Scan for the cell matching the given text and deliver its (X, Y) coordinate at center. 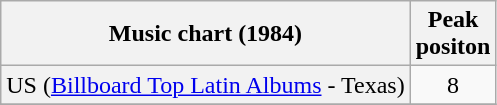
US (Billboard Top Latin Albums - Texas) (206, 85)
Music chart (1984) (206, 34)
Peakpositon (453, 34)
8 (453, 85)
